Provide the [X, Y] coordinate of the cell's center where the given text is located.  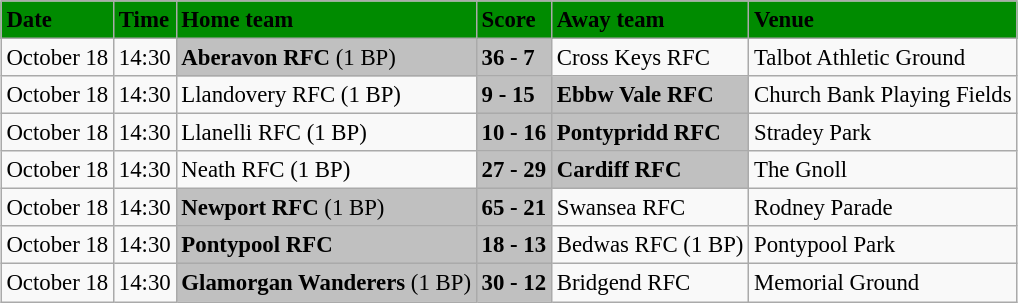
Pontypool RFC [326, 245]
Bridgend RFC [650, 283]
Bedwas RFC (1 BP) [650, 245]
Llandovery RFC (1 BP) [326, 95]
Home team [326, 20]
27 - 29 [514, 170]
18 - 13 [514, 245]
Rodney Parade [883, 208]
Pontypridd RFC [650, 133]
Stradey Park [883, 133]
Swansea RFC [650, 208]
Talbot Athletic Ground [883, 57]
Memorial Ground [883, 283]
Score [514, 20]
Date [57, 20]
Aberavon RFC (1 BP) [326, 57]
Ebbw Vale RFC [650, 95]
The Gnoll [883, 170]
Neath RFC (1 BP) [326, 170]
Llanelli RFC (1 BP) [326, 133]
Glamorgan Wanderers (1 BP) [326, 283]
36 - 7 [514, 57]
10 - 16 [514, 133]
30 - 12 [514, 283]
Venue [883, 20]
Pontypool Park [883, 245]
9 - 15 [514, 95]
Cardiff RFC [650, 170]
Church Bank Playing Fields [883, 95]
Away team [650, 20]
Time [146, 20]
65 - 21 [514, 208]
Newport RFC (1 BP) [326, 208]
Cross Keys RFC [650, 57]
